Detect which cell encompasses the target text, then output its (x, y) center coordinate. 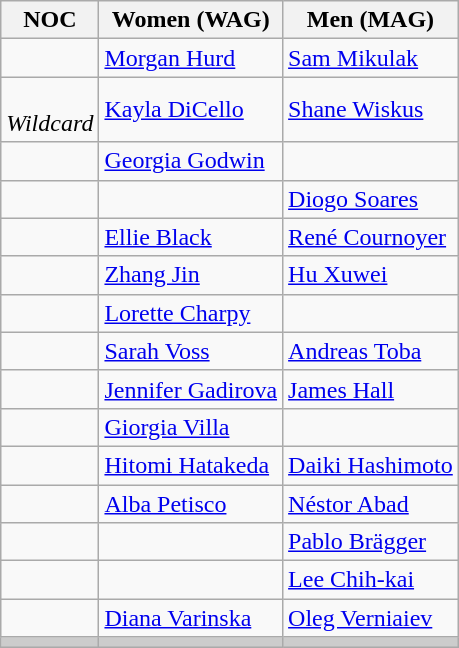
Shane Wiskus (371, 110)
Wildcard (50, 110)
Georgia Godwin (191, 161)
Women (WAG) (191, 20)
NOC (50, 20)
Hu Xuwei (371, 275)
Hitomi Hatakeda (191, 465)
Men (MAG) (371, 20)
Pablo Brägger (371, 542)
Sarah Voss (191, 351)
Sam Mikulak (371, 58)
René Cournoyer (371, 237)
Diana Varinska (191, 618)
Jennifer Gadirova (191, 389)
Lorette Charpy (191, 313)
Morgan Hurd (191, 58)
Diogo Soares (371, 199)
Zhang Jin (191, 275)
Daiki Hashimoto (371, 465)
Lee Chih-kai (371, 580)
Néstor Abad (371, 503)
Ellie Black (191, 237)
Oleg Verniaiev (371, 618)
Giorgia Villa (191, 427)
James Hall (371, 389)
Alba Petisco (191, 503)
Andreas Toba (371, 351)
Kayla DiCello (191, 110)
